Output the (x, y) coordinate of the center of the cell containing the given text.  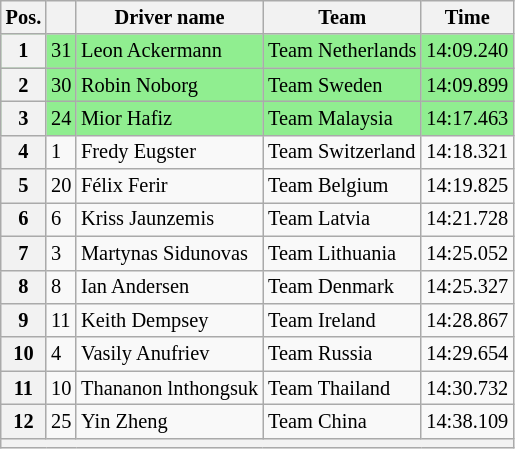
Keith Dempsey (170, 320)
9 (24, 320)
Team Thailand (342, 388)
Mior Hafiz (170, 118)
5 (24, 186)
14:25.052 (467, 253)
Team Lithuania (342, 253)
31 (61, 51)
25 (61, 421)
20 (61, 186)
Team Russia (342, 354)
24 (61, 118)
14:09.899 (467, 85)
30 (61, 85)
14:38.109 (467, 421)
Team Denmark (342, 287)
14:28.867 (467, 320)
Kriss Jaunzemis (170, 219)
Team Netherlands (342, 51)
12 (24, 421)
Leon Ackermann (170, 51)
Ian Andersen (170, 287)
Team Sweden (342, 85)
Team Belgium (342, 186)
Martynas Sidunovas (170, 253)
Team Switzerland (342, 152)
Team (342, 17)
14:21.728 (467, 219)
Time (467, 17)
Team Malaysia (342, 118)
Driver name (170, 17)
14:18.321 (467, 152)
2 (24, 85)
Team China (342, 421)
Pos. (24, 17)
14:19.825 (467, 186)
7 (24, 253)
Team Latvia (342, 219)
14:29.654 (467, 354)
Vasily Anufriev (170, 354)
Thananon lnthongsuk (170, 388)
14:25.327 (467, 287)
Fredy Eugster (170, 152)
14:30.732 (467, 388)
Félix Ferir (170, 186)
Team Ireland (342, 320)
Robin Noborg (170, 85)
Yin Zheng (170, 421)
14:09.240 (467, 51)
14:17.463 (467, 118)
